Detect which cell encompasses the target text, then output its (x, y) center coordinate. 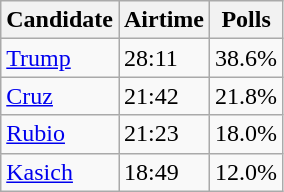
Candidate (60, 20)
Trump (60, 58)
18.0% (246, 134)
Kasich (60, 172)
Rubio (60, 134)
Polls (246, 20)
Cruz (60, 96)
21.8% (246, 96)
21:23 (164, 134)
21:42 (164, 96)
38.6% (246, 58)
18:49 (164, 172)
12.0% (246, 172)
28:11 (164, 58)
Airtime (164, 20)
